Return (x, y) of the center of cell containing provided text 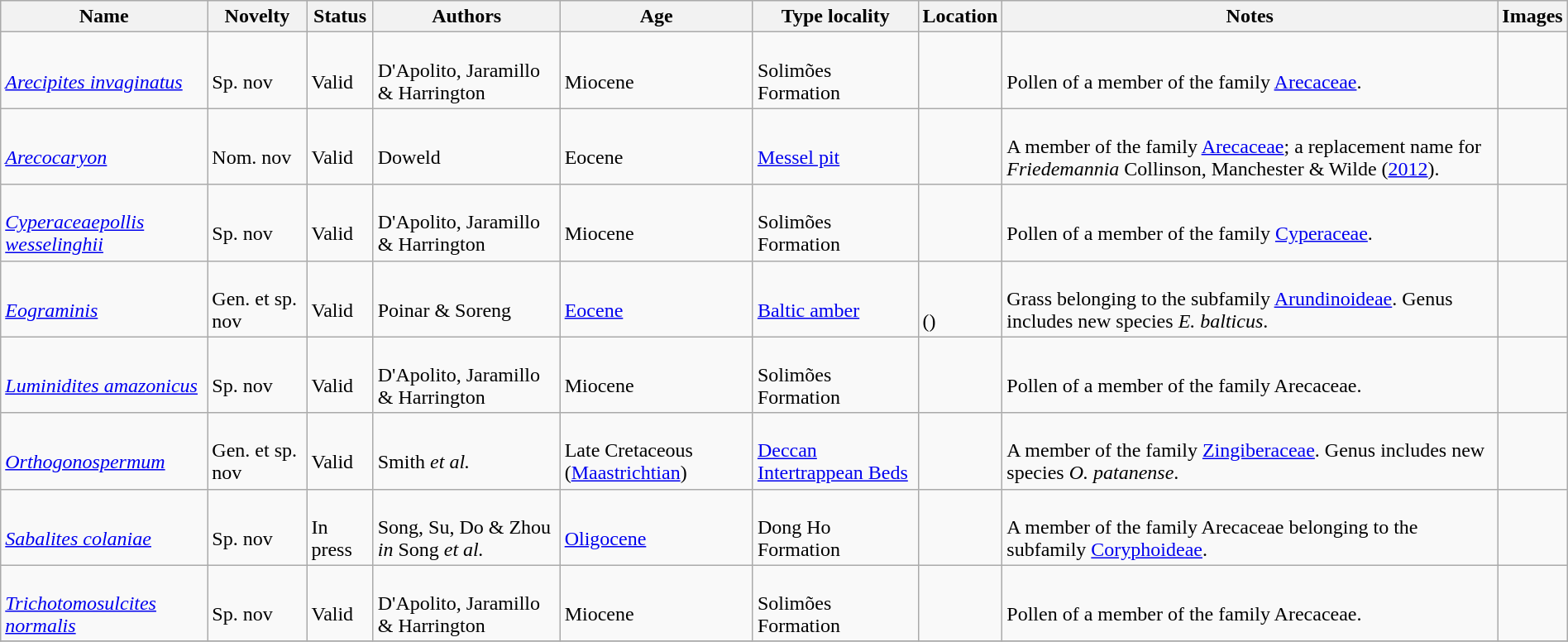
Cyperaceaepollis wesselinghii (104, 223)
Orthogonospermum (104, 451)
Arecipites invaginatus (104, 70)
Location (960, 17)
Nom. nov (257, 146)
Age (657, 17)
Authors (466, 17)
Song, Su, Do & Zhou in Song et al. (466, 527)
Images (1532, 17)
A member of the family Arecaceae belonging to the subfamily Coryphoideae. (1250, 527)
Baltic amber (835, 299)
Eograminis (104, 299)
Notes (1250, 17)
A member of the family Arecaceae; a replacement name for Friedemannia Collinson, Manchester & Wilde (2012). (1250, 146)
Pollen of a member of the family Cyperaceae. (1250, 223)
Trichotomosulcites normalis (104, 603)
() (960, 299)
Dong Ho Formation (835, 527)
Sabalites colaniae (104, 527)
Arecocaryon (104, 146)
Status (340, 17)
Name (104, 17)
Poinar & Soreng (466, 299)
Smith et al. (466, 451)
Novelty (257, 17)
Luminidites amazonicus (104, 375)
Grass belonging to the subfamily Arundinoideae. Genus includes new species E. balticus. (1250, 299)
Type locality (835, 17)
Doweld (466, 146)
In press (340, 527)
Messel pit (835, 146)
Late Cretaceous (Maastrichtian) (657, 451)
A member of the family Zingiberaceae. Genus includes new species O. patanense. (1250, 451)
Oligocene (657, 527)
Deccan Intertrappean Beds (835, 451)
